Find where the given text appears and provide that cell's center as [X, Y] coordinate. 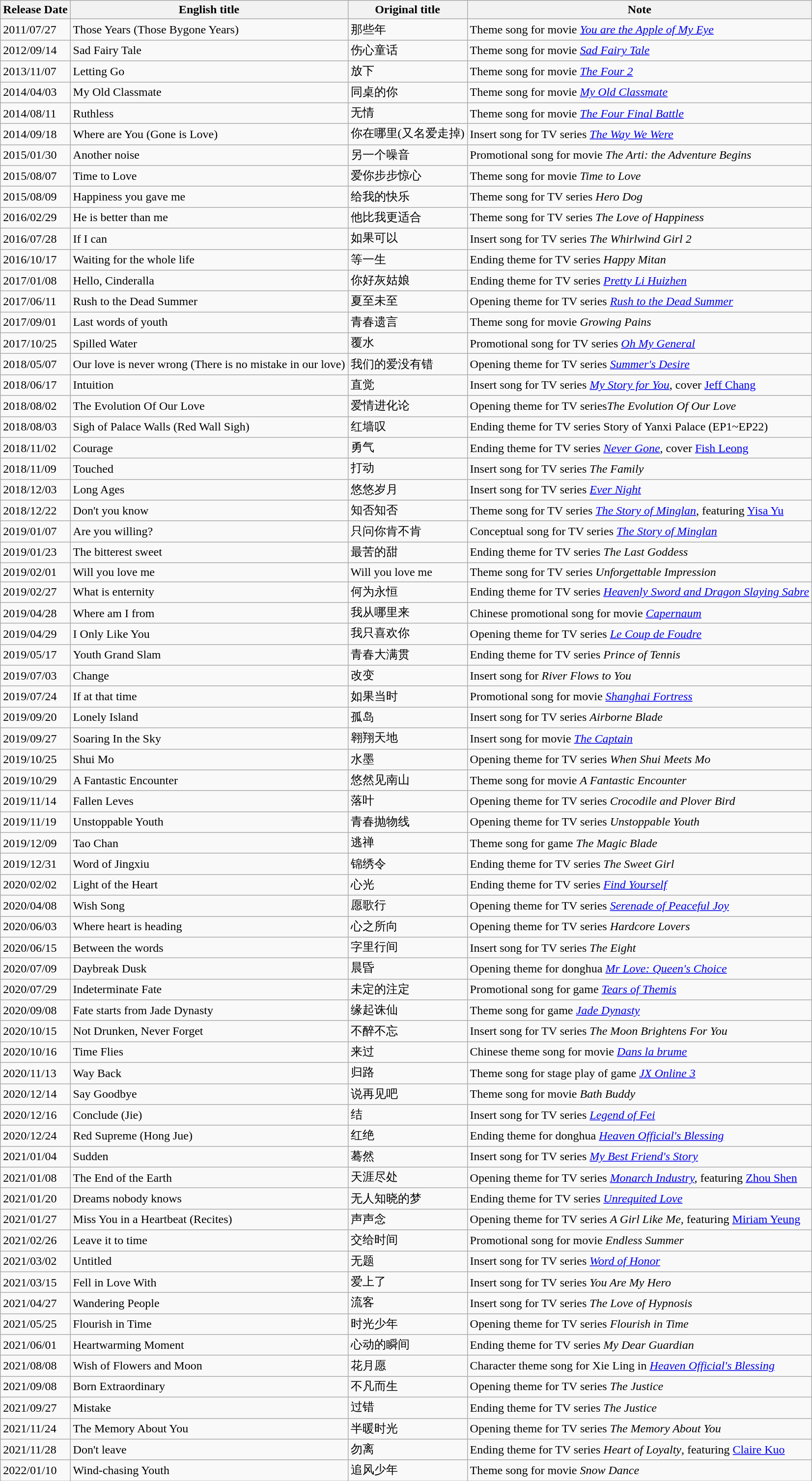
If at that time [209, 697]
Opening theme for TV series Serenade of Peaceful Joy [640, 906]
Promotional song for movie The Arti: the Adventure Begins [640, 155]
2021/02/26 [35, 1240]
Note [640, 10]
2021/11/24 [35, 1429]
2020/12/14 [35, 1094]
时光少年 [408, 1324]
2020/06/03 [35, 927]
2020/04/08 [35, 906]
2019/12/31 [35, 864]
Theme song for game The Magic Blade [640, 843]
Tao Chan [209, 843]
孤岛 [408, 717]
2019/04/28 [35, 613]
Say Goodbye [209, 1094]
追风少年 [408, 1470]
2017/06/11 [35, 302]
Character theme song for Xie Ling in Heaven Official's Blessing [640, 1366]
2022/01/10 [35, 1470]
愿歌行 [408, 906]
2016/07/28 [35, 239]
Insert song for TV series Word of Honor [640, 1262]
过错 [408, 1407]
Promotional song for TV series Oh My General [640, 343]
2021/09/08 [35, 1387]
If I can [209, 239]
2014/04/03 [35, 92]
2020/12/24 [35, 1136]
Ending theme for TV series My Dear Guardian [640, 1345]
Another noise [209, 155]
Opening theme for TV series Unstoppable Youth [640, 823]
半暖时光 [408, 1429]
Theme song for TV series The Story of Minglan, featuring Yisa Yu [640, 511]
Rush to the Dead Summer [209, 302]
2021/08/08 [35, 1366]
Fate starts from Jade Dynasty [209, 1010]
2019/01/23 [35, 552]
缘起诛仙 [408, 1010]
Ending theme for TV series Happy Mitan [640, 259]
Insert song for TV series The Family [640, 469]
2020/02/02 [35, 884]
我只喜欢你 [408, 634]
Indeterminate Fate [209, 990]
Insert song for TV series The Eight [640, 947]
Sudden [209, 1157]
2012/09/14 [35, 50]
Insert song for TV series The Whirlwind Girl 2 [640, 239]
未定的注定 [408, 990]
Hello, Cinderalla [209, 281]
Ending theme for TV series Pretty Li Huizhen [640, 281]
Courage [209, 448]
同桌的你 [408, 92]
2016/02/29 [35, 218]
Insert song for TV series The Way We Were [640, 135]
Opening theme for TV series Summer's Desire [640, 365]
Ending theme for TV series The Sweet Girl [640, 864]
爱你步步惊心 [408, 176]
2016/10/17 [35, 259]
2021/04/27 [35, 1303]
Ending theme for TV series The Last Goddess [640, 552]
翱翔天地 [408, 738]
Theme song for stage play of game JX Online 3 [640, 1073]
Opening theme for TV series When Shui Meets Mo [640, 760]
我从哪里来 [408, 613]
Chinese promotional song for movie Capernaum [640, 613]
2018/08/02 [35, 406]
勇气 [408, 448]
Letting Go [209, 72]
天涯尽处 [408, 1177]
知否知否 [408, 511]
2018/08/03 [35, 427]
English title [209, 10]
我们的爱没有错 [408, 365]
Born Extraordinary [209, 1387]
Wish Song [209, 906]
Theme song for game Jade Dynasty [640, 1010]
2018/05/07 [35, 365]
Ending theme for TV series Story of Yanxi Palace (EP1~EP22) [640, 427]
The Memory About You [209, 1429]
Last words of youth [209, 322]
Opening theme for TV series Flourish in Time [640, 1324]
声声念 [408, 1220]
2017/01/08 [35, 281]
不醉不忘 [408, 1031]
2015/08/07 [35, 176]
爱情进化论 [408, 406]
Our love is never wrong (There is no mistake in our love) [209, 365]
Theme song for movie The Four 2 [640, 72]
Insert song for TV series The Love of Hypnosis [640, 1303]
Soaring In the Sky [209, 738]
Theme song for movie My Old Classmate [640, 92]
Theme song for TV series Hero Dog [640, 197]
你好灰姑娘 [408, 281]
2020/07/29 [35, 990]
2011/07/27 [35, 29]
The bitterest sweet [209, 552]
2021/01/08 [35, 1177]
2021/05/25 [35, 1324]
Opening theme for TV series Hardcore Lovers [640, 927]
说再见吧 [408, 1094]
晨昏 [408, 969]
Insert song for TV series The Moon Brightens For You [640, 1031]
伤心童话 [408, 50]
Wish of Flowers and Moon [209, 1366]
2020/10/15 [35, 1031]
2020/10/16 [35, 1053]
放下 [408, 72]
覆水 [408, 343]
最苦的甜 [408, 552]
悠悠岁月 [408, 489]
Ending theme for TV series Never Gone, cover Fish Leong [640, 448]
Lonely Island [209, 717]
Where am I from [209, 613]
2020/09/08 [35, 1010]
Ending theme for TV series Unrequited Love [640, 1199]
2018/06/17 [35, 385]
Ending theme for TV series Heavenly Sword and Dragon Slaying Sabre [640, 593]
无题 [408, 1262]
Theme song for TV series The Love of Happiness [640, 218]
Opening theme for TV series Le Coup de Foudre [640, 634]
Theme song for movie You are the Apple of My Eye [640, 29]
2020/07/09 [35, 969]
改变 [408, 676]
Where are You (Gone is Love) [209, 135]
Chinese theme song for movie Dans la brume [640, 1053]
Touched [209, 469]
Insert song for River Flows to You [640, 676]
My Old Classmate [209, 92]
Don't you know [209, 511]
2019/12/09 [35, 843]
I Only Like You [209, 634]
Miss You in a Heartbeat (Recites) [209, 1220]
2018/11/02 [35, 448]
花月愿 [408, 1366]
Opening theme for TV series Rush to the Dead Summer [640, 302]
2019/04/29 [35, 634]
2021/06/01 [35, 1345]
Shui Mo [209, 760]
Conceptual song for TV series The Story of Minglan [640, 532]
Way Back [209, 1073]
What is enternity [209, 593]
直觉 [408, 385]
Change [209, 676]
Ruthless [209, 113]
落叶 [408, 801]
勿离 [408, 1450]
Untitled [209, 1262]
Ending theme for donghua Heaven Official's Blessing [640, 1136]
交给时间 [408, 1240]
2019/05/17 [35, 655]
2020/12/16 [35, 1115]
给我的快乐 [408, 197]
2019/09/27 [35, 738]
字里行间 [408, 947]
Opening theme for TV seriesThe Evolution Of Our Love [640, 406]
Promotional song for game Tears of Themis [640, 990]
Insert song for TV series Legend of Fei [640, 1115]
Ending theme for TV series Heart of Loyalty, featuring Claire Kuo [640, 1450]
2021/03/02 [35, 1262]
不凡而生 [408, 1387]
Conclude (Jie) [209, 1115]
Release Date [35, 10]
2021/11/28 [35, 1450]
你在哪里(又名爱走掉) [408, 135]
心光 [408, 884]
2013/11/07 [35, 72]
Intuition [209, 385]
只问你肯不肯 [408, 532]
Fallen Leves [209, 801]
2019/10/25 [35, 760]
2019/07/24 [35, 697]
打动 [408, 469]
2020/06/15 [35, 947]
Theme song for movie Time to Love [640, 176]
Original title [408, 10]
Don't leave [209, 1450]
Sigh of Palace Walls (Red Wall Sigh) [209, 427]
夏至未至 [408, 302]
Sad Fairy Tale [209, 50]
Waiting for the whole life [209, 259]
Happiness you gave me [209, 197]
2021/01/27 [35, 1220]
Spilled Water [209, 343]
2014/09/18 [35, 135]
无人知晓的梦 [408, 1199]
Word of Jingxiu [209, 864]
Opening theme for TV series The Justice [640, 1387]
2021/03/15 [35, 1282]
另一个噪音 [408, 155]
2019/09/20 [35, 717]
Insert song for TV series You Are My Hero [640, 1282]
Insert song for movie The Captain [640, 738]
他比我更适合 [408, 218]
2019/10/29 [35, 780]
2019/11/19 [35, 823]
那些年 [408, 29]
锦绣令 [408, 864]
Opening theme for donghua Mr Love: Queen's Choice [640, 969]
青春抛物线 [408, 823]
Ending theme for TV series Prince of Tennis [640, 655]
2017/10/25 [35, 343]
2020/11/13 [35, 1073]
红绝 [408, 1136]
Those Years (Those Bygone Years) [209, 29]
Theme song for movie The Four Final Battle [640, 113]
Theme song for movie Bath Buddy [640, 1094]
Are you willing? [209, 532]
Opening theme for TV series Monarch Industry, featuring Zhou Shen [640, 1177]
Flourish in Time [209, 1324]
归路 [408, 1073]
2019/02/27 [35, 593]
Theme song for TV series Unforgettable Impression [640, 572]
The End of the Earth [209, 1177]
2021/09/27 [35, 1407]
Mistake [209, 1407]
Promotional song for movie Shanghai Fortress [640, 697]
2021/01/04 [35, 1157]
Youth Grand Slam [209, 655]
Long Ages [209, 489]
Theme song for movie Growing Pains [640, 322]
2019/01/07 [35, 532]
Between the words [209, 947]
爱上了 [408, 1282]
2018/12/03 [35, 489]
何为永恒 [408, 593]
Theme song for movie A Fantastic Encounter [640, 780]
Theme song for movie Sad Fairy Tale [640, 50]
Dreams nobody knows [209, 1199]
2019/11/14 [35, 801]
Time to Love [209, 176]
Ending theme for TV series The Justice [640, 1407]
悠然见南山 [408, 780]
Wind-chasing Youth [209, 1470]
2014/08/11 [35, 113]
A Fantastic Encounter [209, 780]
2021/01/20 [35, 1199]
2019/02/01 [35, 572]
Opening theme for TV series A Girl Like Me, featuring Miriam Yeung [640, 1220]
Opening theme for TV series Crocodile and Plover Bird [640, 801]
结 [408, 1115]
青春大满贯 [408, 655]
2015/08/09 [35, 197]
Wandering People [209, 1303]
2018/11/09 [35, 469]
2015/01/30 [35, 155]
红墙叹 [408, 427]
如果当时 [408, 697]
Promotional song for movie Endless Summer [640, 1240]
Heartwarming Moment [209, 1345]
Leave it to time [209, 1240]
2017/09/01 [35, 322]
流客 [408, 1303]
蓦然 [408, 1157]
Where heart is heading [209, 927]
来过 [408, 1053]
Insert song for TV series My Best Friend's Story [640, 1157]
水墨 [408, 760]
等一生 [408, 259]
The Evolution Of Our Love [209, 406]
Light of the Heart [209, 884]
Time Flies [209, 1053]
Theme song for movie Snow Dance [640, 1470]
2018/12/22 [35, 511]
如果可以 [408, 239]
Insert song for TV series My Story for You, cover Jeff Chang [640, 385]
逃禅 [408, 843]
He is better than me [209, 218]
Opening theme for TV series The Memory About You [640, 1429]
Not Drunken, Never Forget [209, 1031]
无情 [408, 113]
Fell in Love With [209, 1282]
Insert song for TV series Ever Night [640, 489]
心之所向 [408, 927]
Insert song for TV series Airborne Blade [640, 717]
2019/07/03 [35, 676]
Unstoppable Youth [209, 823]
青春遗言 [408, 322]
心动的瞬间 [408, 1345]
Red Supreme (Hong Jue) [209, 1136]
Daybreak Dusk [209, 969]
Ending theme for TV series Find Yourself [640, 884]
